Provide the (X, Y) coordinate of the cell's center where the given text is located.  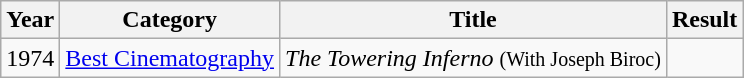
1974 (30, 58)
Best Cinematography (170, 58)
Result (704, 20)
Year (30, 20)
The Towering Inferno (With Joseph Biroc) (474, 58)
Title (474, 20)
Category (170, 20)
